Capture the cell that displays the provided text and extract its [X, Y] central coordinate. 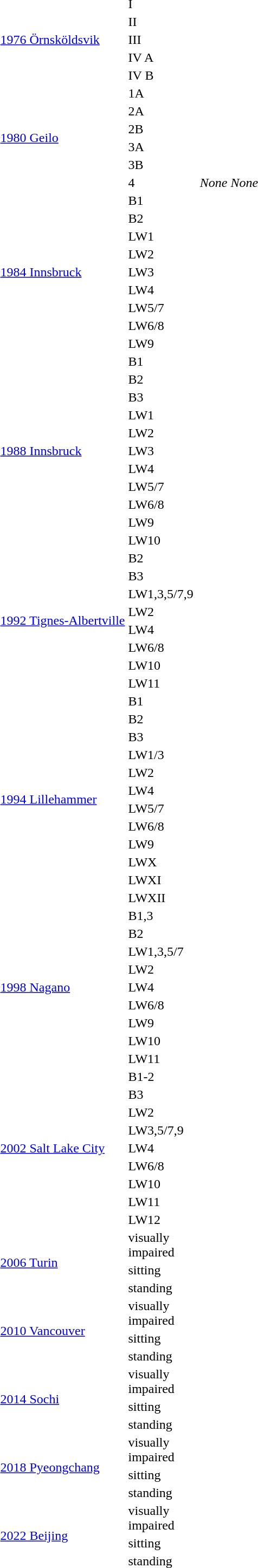
LW1/3 [160, 755]
3B [160, 165]
3A [160, 147]
LWXI [160, 880]
2A [160, 111]
LW3,5/7,9 [160, 1130]
B1-2 [160, 1077]
IV A [160, 57]
IV B [160, 75]
2B [160, 129]
LW1,3,5/7 [160, 951]
None [214, 183]
B1,3 [160, 916]
LW12 [160, 1220]
III [160, 40]
4 [160, 183]
LWXII [160, 898]
1A [160, 93]
LW1,3,5/7,9 [160, 594]
II [160, 22]
LWX [160, 862]
